Identify which cell holds the provided text, then report its [x, y] central coordinate. 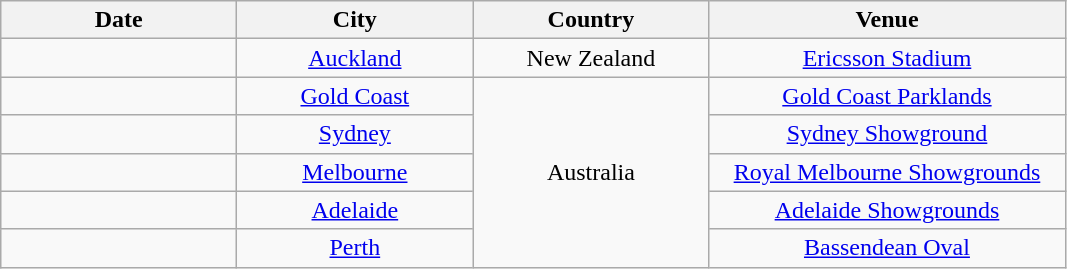
Auckland [355, 58]
City [355, 20]
Date [119, 20]
Sydney [355, 134]
Sydney Showground [887, 134]
Australia [591, 172]
Country [591, 20]
Bassendean Oval [887, 248]
Melbourne [355, 172]
New Zealand [591, 58]
Adelaide Showgrounds [887, 210]
Gold Coast Parklands [887, 96]
Venue [887, 20]
Ericsson Stadium [887, 58]
Adelaide [355, 210]
Gold Coast [355, 96]
Royal Melbourne Showgrounds [887, 172]
Perth [355, 248]
